Extract the (X, Y) coordinate from the center of the cell holding the provided text.  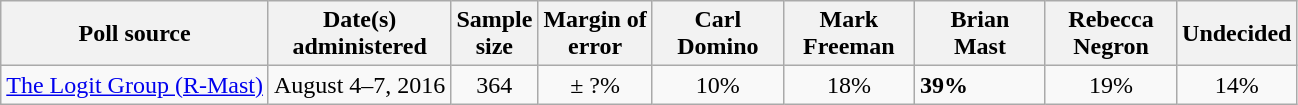
39% (980, 85)
19% (1110, 85)
Undecided (1237, 34)
RebeccaNegron (1110, 34)
Poll source (135, 34)
August 4–7, 2016 (359, 85)
Margin oferror (595, 34)
The Logit Group (R-Mast) (135, 85)
CarlDomino (718, 34)
Date(s)administered (359, 34)
Samplesize (494, 34)
BrianMast (980, 34)
MarkFreeman (848, 34)
14% (1237, 85)
18% (848, 85)
10% (718, 85)
± ?% (595, 85)
364 (494, 85)
